Scan for the cell matching the given text and deliver its (x, y) coordinate at center. 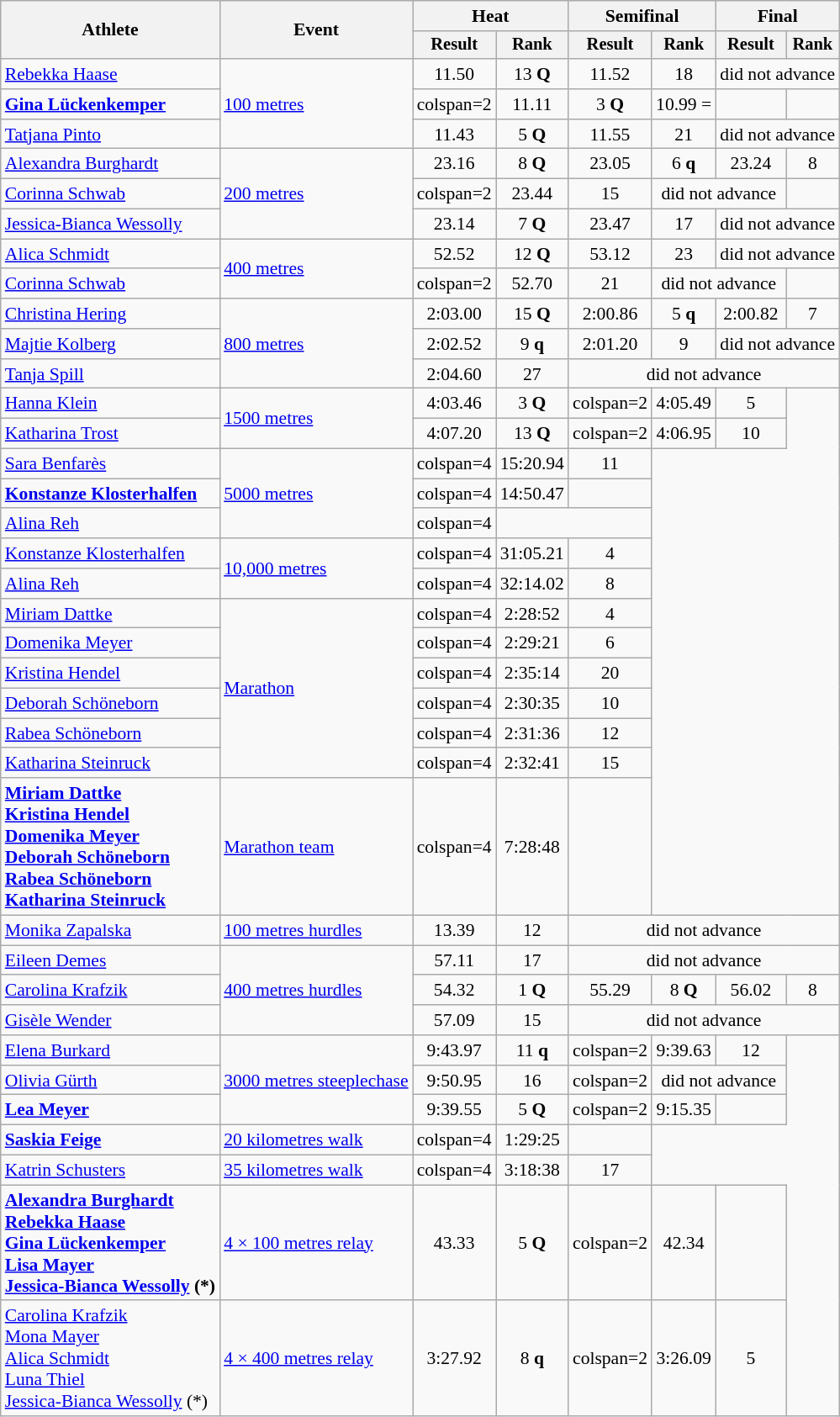
Katrin Schusters (110, 1171)
1500 metres (316, 419)
11 (610, 464)
800 metres (316, 343)
Domenika Meyer (110, 643)
11.11 (532, 104)
Hanna Klein (110, 404)
14:50.47 (532, 494)
56.02 (750, 991)
Elena Burkard (110, 1050)
11.43 (454, 135)
9:39.55 (454, 1110)
9:50.95 (454, 1081)
Tatjana Pinto (110, 135)
Katharina Steinruck (110, 764)
Athlete (110, 30)
5000 metres (316, 494)
35 kilometres walk (316, 1171)
Carolina KrafzikMona MayerAlica SchmidtLuna ThielJessica-Bianca Wessolly (*) (110, 1359)
4 × 100 metres relay (316, 1243)
8 q (532, 1359)
4 × 400 metres relay (316, 1359)
27 (532, 374)
52.70 (532, 284)
Olivia Gürth (110, 1081)
3:27.92 (454, 1359)
Jessica-Bianca Wessolly (110, 225)
11.52 (610, 74)
Christina Hering (110, 314)
Event (316, 30)
Alexandra BurghardtRebekka HaaseGina LückenkemperLisa MayerJessica-Bianca Wessolly (*) (110, 1243)
Katharina Trost (110, 434)
23.24 (750, 164)
4:07.20 (454, 434)
Lea Meyer (110, 1110)
9:39.63 (684, 1050)
Monika Zapalska (110, 931)
1:29:25 (532, 1140)
42.34 (684, 1243)
Carolina Krafzik (110, 991)
15 Q (532, 314)
20 (610, 674)
20 kilometres walk (316, 1140)
11 q (532, 1050)
Kristina Hendel (110, 674)
3000 metres steeplechase (316, 1080)
43.33 (454, 1243)
6 (610, 643)
Alica Schmidt (110, 254)
2:01.20 (610, 344)
Gina Lückenkemper (110, 104)
11.55 (610, 135)
9:15.35 (684, 1110)
23.05 (610, 164)
15:20.94 (532, 464)
Deborah Schöneborn (110, 704)
2:03.00 (454, 314)
400 metres hurdles (316, 991)
Heat (491, 16)
7 Q (532, 225)
23.14 (454, 225)
10.99 = (684, 104)
2:35:14 (532, 674)
31:05.21 (532, 553)
9:43.97 (454, 1050)
2:31:36 (532, 733)
1 Q (532, 991)
57.11 (454, 960)
200 metres (316, 193)
Miriam Dattke (110, 614)
54.32 (454, 991)
Miriam DattkeKristina HendelDomenika MeyerDeborah SchönebornRabea SchönebornKatharina Steinruck (110, 846)
Gisèle Wender (110, 1020)
7 (813, 314)
Marathon (316, 689)
Tanja Spill (110, 374)
10,000 metres (316, 568)
Saskia Feige (110, 1140)
2:29:21 (532, 643)
4:06.95 (684, 434)
2:02.52 (454, 344)
52.52 (454, 254)
Rebekka Haase (110, 74)
9 (684, 344)
Semifinal (642, 16)
5 q (684, 314)
7:28:48 (532, 846)
32:14.02 (532, 584)
9 q (532, 344)
100 metres (316, 104)
11.50 (454, 74)
23.16 (454, 164)
400 metres (316, 269)
23 (684, 254)
Eileen Demes (110, 960)
6 q (684, 164)
2:28:52 (532, 614)
3:26.09 (684, 1359)
16 (532, 1081)
13.39 (454, 931)
3:18:38 (532, 1171)
4:05.49 (684, 404)
4:03.46 (454, 404)
2:04.60 (454, 374)
23.47 (610, 225)
100 metres hurdles (316, 931)
12 Q (532, 254)
Final (777, 16)
Alexandra Burghardt (110, 164)
Sara Benfarès (110, 464)
2:00.86 (610, 314)
2:30:35 (532, 704)
53.12 (610, 254)
57.09 (454, 1020)
Majtie Kolberg (110, 344)
23.44 (532, 194)
2:00.82 (750, 314)
55.29 (610, 991)
Marathon team (316, 846)
2:32:41 (532, 764)
18 (684, 74)
Rabea Schöneborn (110, 733)
